Pinpoint the cell where the given text exists, returning its (x, y) midpoint coordinate. 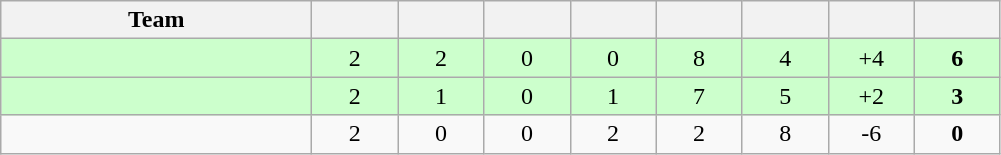
4 (785, 58)
Team (156, 20)
+2 (871, 96)
3 (957, 96)
-6 (871, 134)
6 (957, 58)
5 (785, 96)
+4 (871, 58)
7 (699, 96)
